Find where the given text appears and provide that cell's center as [x, y] coordinate. 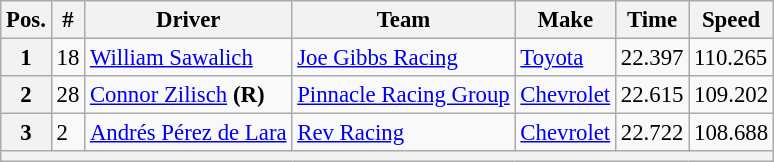
William Sawalich [188, 58]
28 [68, 95]
1 [26, 58]
22.615 [652, 95]
3 [26, 133]
Pinnacle Racing Group [404, 95]
# [68, 20]
108.688 [732, 133]
Speed [732, 20]
Team [404, 20]
22.722 [652, 133]
Pos. [26, 20]
109.202 [732, 95]
Andrés Pérez de Lara [188, 133]
110.265 [732, 58]
Rev Racing [404, 133]
Make [565, 20]
18 [68, 58]
Time [652, 20]
Driver [188, 20]
Joe Gibbs Racing [404, 58]
Connor Zilisch (R) [188, 95]
22.397 [652, 58]
Toyota [565, 58]
